Find where the given text appears and provide that cell's center as [x, y] coordinate. 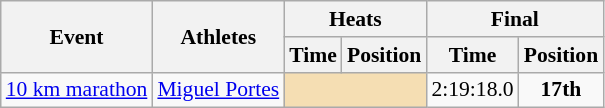
Miguel Portes [218, 90]
17th [561, 90]
Athletes [218, 36]
Event [77, 36]
10 km marathon [77, 90]
2:19:18.0 [472, 90]
Final [514, 19]
Heats [355, 19]
